Return the [X, Y] coordinate for the center point of the cell that contains the specified text.  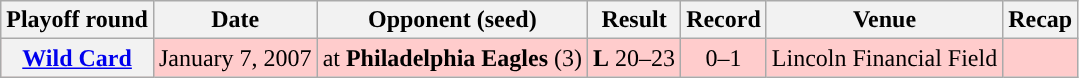
Date [235, 20]
Opponent (seed) [452, 20]
0–1 [724, 58]
Lincoln Financial Field [884, 58]
Result [634, 20]
Playoff round [78, 20]
January 7, 2007 [235, 58]
L 20–23 [634, 58]
Venue [884, 20]
Record [724, 20]
at Philadelphia Eagles (3) [452, 58]
Wild Card [78, 58]
Recap [1040, 20]
